Return the (x, y) coordinate for the center point of the cell that contains the specified text.  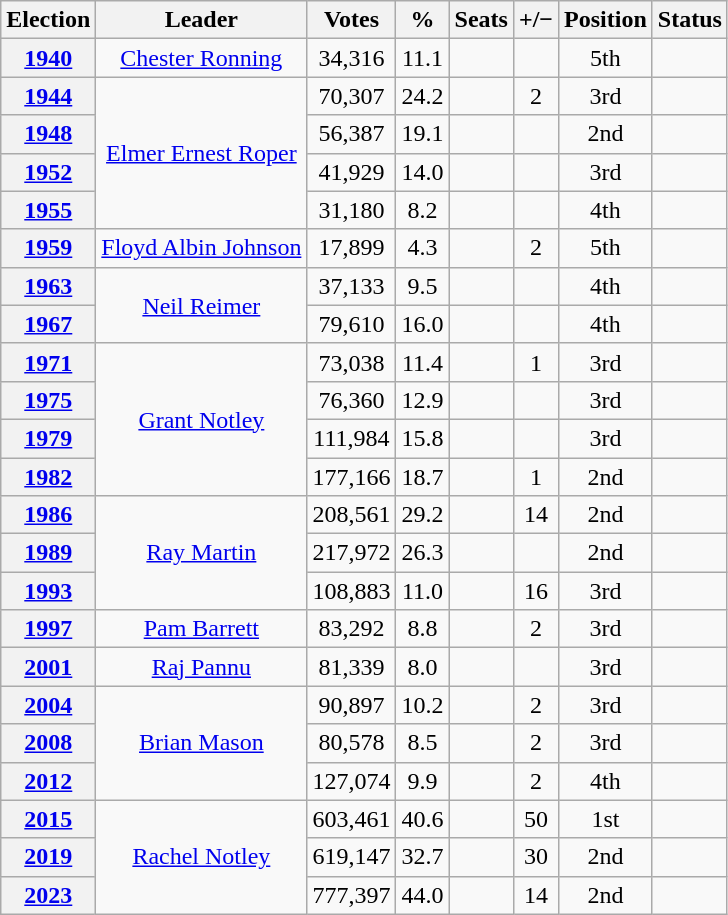
Elmer Ernest Roper (202, 153)
1979 (48, 438)
1975 (48, 400)
Raj Pannu (202, 667)
18.7 (422, 477)
Position (606, 20)
79,610 (352, 324)
2015 (48, 819)
2023 (48, 895)
70,307 (352, 96)
Floyd Albin Johnson (202, 248)
603,461 (352, 819)
16.0 (422, 324)
1971 (48, 362)
Rachel Notley (202, 857)
Ray Martin (202, 553)
40.6 (422, 819)
1940 (48, 58)
1963 (48, 286)
1st (606, 819)
12.9 (422, 400)
619,147 (352, 857)
8.5 (422, 743)
8.0 (422, 667)
9.5 (422, 286)
2004 (48, 705)
37,133 (352, 286)
76,360 (352, 400)
90,897 (352, 705)
1993 (48, 591)
Pam Barrett (202, 629)
8.2 (422, 210)
Votes (352, 20)
217,972 (352, 553)
41,929 (352, 172)
1967 (48, 324)
2008 (48, 743)
17,899 (352, 248)
31,180 (352, 210)
11.0 (422, 591)
Status (690, 20)
Grant Notley (202, 419)
127,074 (352, 781)
2019 (48, 857)
Brian Mason (202, 743)
2012 (48, 781)
Seats (481, 20)
34,316 (352, 58)
1948 (48, 134)
14.0 (422, 172)
777,397 (352, 895)
10.2 (422, 705)
208,561 (352, 515)
% (422, 20)
26.3 (422, 553)
177,166 (352, 477)
1982 (48, 477)
2001 (48, 667)
1986 (48, 515)
16 (536, 591)
9.9 (422, 781)
8.8 (422, 629)
44.0 (422, 895)
1955 (48, 210)
1952 (48, 172)
50 (536, 819)
Chester Ronning (202, 58)
4.3 (422, 248)
1959 (48, 248)
111,984 (352, 438)
11.1 (422, 58)
80,578 (352, 743)
73,038 (352, 362)
Election (48, 20)
81,339 (352, 667)
30 (536, 857)
+/− (536, 20)
32.7 (422, 857)
1944 (48, 96)
19.1 (422, 134)
1997 (48, 629)
24.2 (422, 96)
1989 (48, 553)
56,387 (352, 134)
108,883 (352, 591)
11.4 (422, 362)
15.8 (422, 438)
Neil Reimer (202, 305)
Leader (202, 20)
29.2 (422, 515)
83,292 (352, 629)
